Pinpoint the cell where the given text exists, returning its (X, Y) midpoint coordinate. 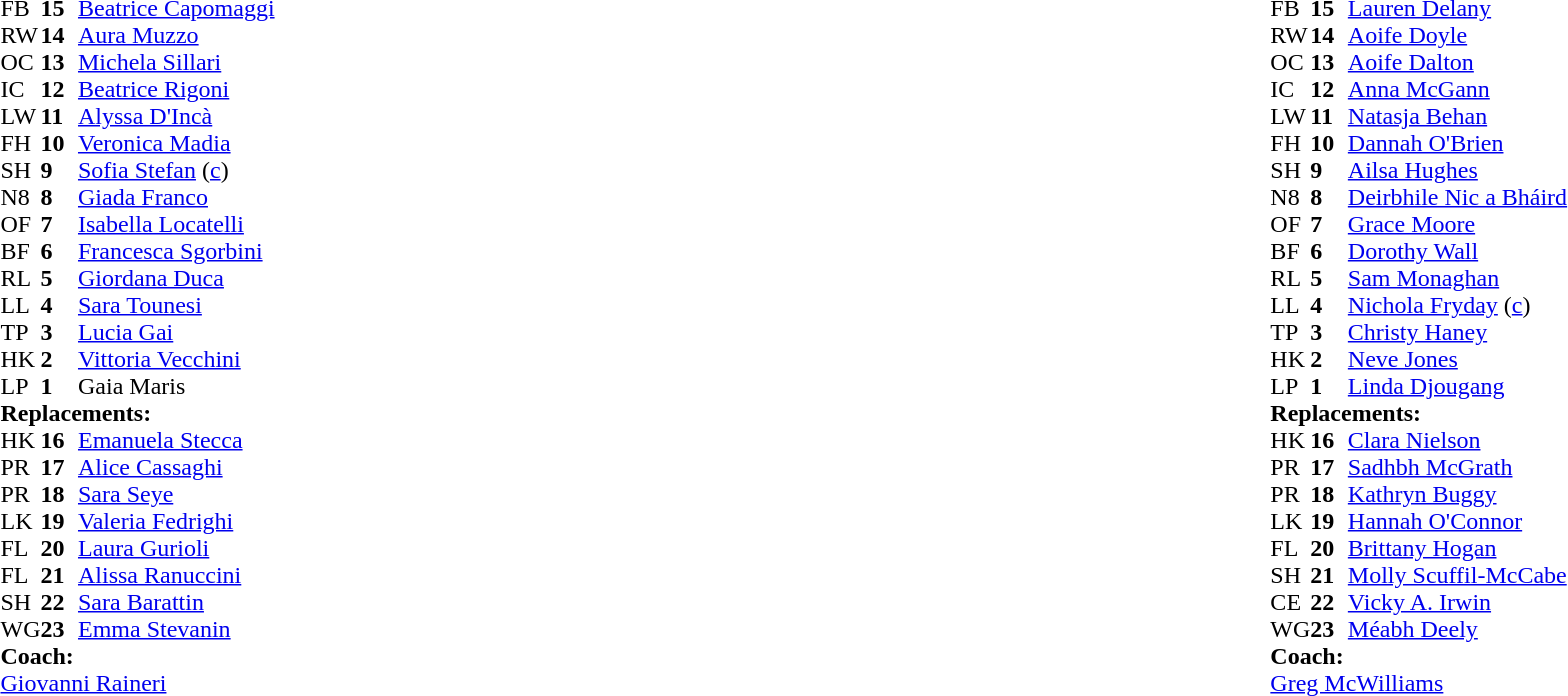
Linda Djougang (1458, 386)
Natasja Behan (1458, 116)
Laura Gurioli (176, 548)
Sam Monaghan (1458, 278)
Dannah O'Brien (1458, 144)
Emma Stevanin (176, 630)
Valeria Fedrighi (176, 522)
Aoife Dalton (1458, 62)
Grace Moore (1458, 224)
CE (1290, 602)
Michela Sillari (176, 62)
Sara Seye (176, 494)
Ailsa Hughes (1458, 170)
Gaia Maris (176, 386)
Kathryn Buggy (1458, 494)
Beatrice Rigoni (176, 90)
Emanuela Stecca (176, 440)
Francesca Sgorbini (176, 252)
Alice Cassaghi (176, 468)
Aura Muzzo (176, 36)
Sara Tounesi (176, 306)
Isabella Locatelli (176, 224)
Vittoria Vecchini (176, 360)
Molly Scuffil-McCabe (1458, 576)
Alyssa D'Incà (176, 116)
Aoife Doyle (1458, 36)
Lucia Gai (176, 332)
Nichola Fryday (c) (1458, 306)
Anna McGann (1458, 90)
Giordana Duca (176, 278)
Vicky A. Irwin (1458, 602)
Neve Jones (1458, 360)
Sara Barattin (176, 602)
Méabh Deely (1458, 630)
Giada Franco (176, 198)
Sofia Stefan (c) (176, 170)
Sadhbh McGrath (1458, 468)
Deirbhile Nic a Bháird (1458, 198)
Veronica Madia (176, 144)
Brittany Hogan (1458, 548)
Christy Haney (1458, 332)
Clara Nielson (1458, 440)
Alissa Ranuccini (176, 576)
Dorothy Wall (1458, 252)
Hannah O'Connor (1458, 522)
